Return the (X, Y) coordinate for the center point of the cell that contains the specified text.  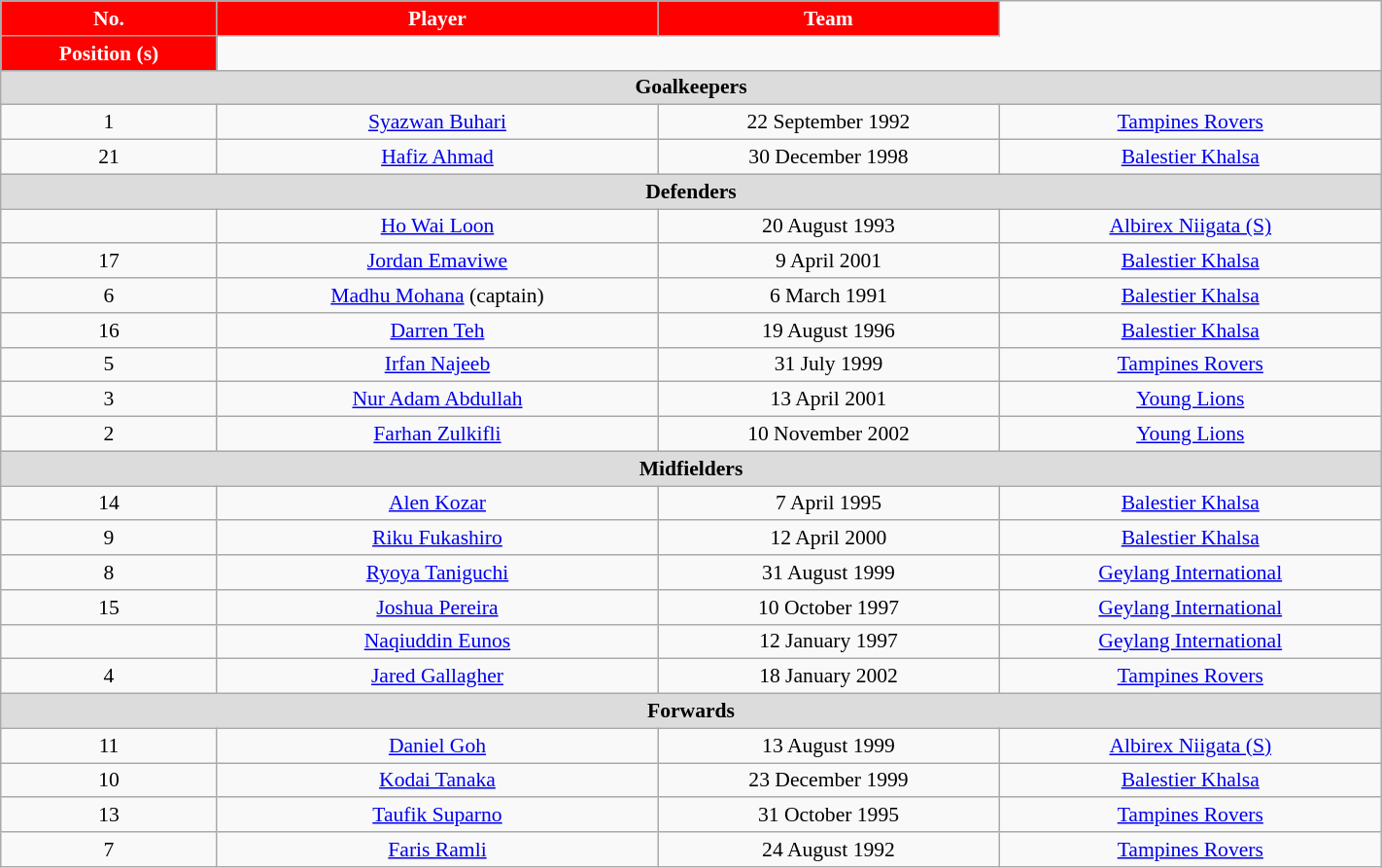
1 (109, 122)
11 (109, 746)
13 (109, 816)
13 April 2001 (829, 399)
31 July 1999 (829, 365)
24 August 1992 (829, 850)
Kodai Tanaka (437, 781)
Naqiuddin Eunos (437, 642)
Syazwan Buhari (437, 122)
10 October 1997 (829, 608)
Joshua Pereira (437, 608)
10 (109, 781)
Ryoya Taniguchi (437, 573)
Irfan Najeeb (437, 365)
Midfielders (691, 469)
Jared Gallagher (437, 677)
31 October 1995 (829, 816)
Alen Kozar (437, 503)
Darren Teh (437, 330)
Madhu Mohana (captain) (437, 295)
18 January 2002 (829, 677)
Team (829, 18)
12 January 1997 (829, 642)
10 November 2002 (829, 434)
Farhan Zulkifli (437, 434)
Riku Fukashiro (437, 538)
15 (109, 608)
4 (109, 677)
12 April 2000 (829, 538)
3 (109, 399)
Player (437, 18)
Position (s) (109, 53)
5 (109, 365)
16 (109, 330)
22 September 1992 (829, 122)
7 April 1995 (829, 503)
Ho Wai Loon (437, 226)
Faris Ramli (437, 850)
8 (109, 573)
6 (109, 295)
Goalkeepers (691, 87)
31 August 1999 (829, 573)
20 August 1993 (829, 226)
Defenders (691, 191)
19 August 1996 (829, 330)
Hafiz Ahmad (437, 157)
13 August 1999 (829, 746)
7 (109, 850)
Nur Adam Abdullah (437, 399)
2 (109, 434)
23 December 1999 (829, 781)
14 (109, 503)
9 (109, 538)
Forwards (691, 712)
30 December 1998 (829, 157)
No. (109, 18)
17 (109, 261)
6 March 1991 (829, 295)
21 (109, 157)
Taufik Suparno (437, 816)
Daniel Goh (437, 746)
Jordan Emaviwe (437, 261)
9 April 2001 (829, 261)
